Determine the (X, Y) coordinate at the center of the cell enclosing the given text.  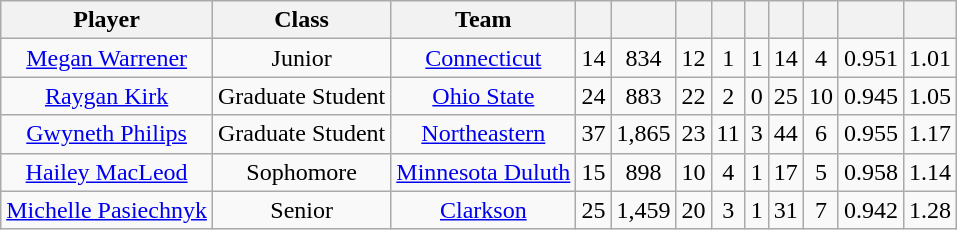
0.958 (870, 172)
11 (728, 134)
12 (694, 58)
Raygan Kirk (107, 96)
7 (820, 210)
1.17 (930, 134)
Clarkson (484, 210)
5 (820, 172)
1.14 (930, 172)
883 (644, 96)
0.951 (870, 58)
15 (594, 172)
Hailey MacLeod (107, 172)
23 (694, 134)
0.942 (870, 210)
834 (644, 58)
Megan Warrener (107, 58)
22 (694, 96)
Junior (301, 58)
0.955 (870, 134)
Minnesota Duluth (484, 172)
1,459 (644, 210)
17 (786, 172)
Connecticut (484, 58)
6 (820, 134)
31 (786, 210)
20 (694, 210)
37 (594, 134)
Team (484, 20)
Michelle Pasiechnyk (107, 210)
0.945 (870, 96)
24 (594, 96)
Player (107, 20)
1,865 (644, 134)
898 (644, 172)
1.28 (930, 210)
0 (756, 96)
1.01 (930, 58)
1.05 (930, 96)
Sophomore (301, 172)
Ohio State (484, 96)
2 (728, 96)
Senior (301, 210)
Class (301, 20)
Gwyneth Philips (107, 134)
Northeastern (484, 134)
44 (786, 134)
